Extract the [x, y] coordinate from the center of the cell holding the provided text.  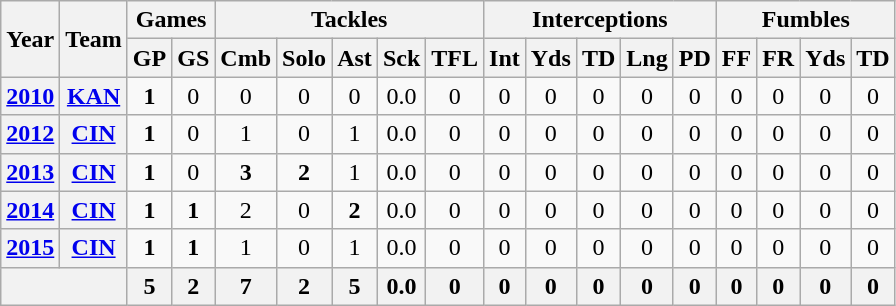
Ast [355, 58]
2012 [30, 134]
TFL [455, 58]
KAN [94, 96]
Year [30, 39]
2010 [30, 96]
Games [170, 20]
2013 [30, 172]
GP [149, 58]
Lng [647, 58]
Solo [304, 58]
2014 [30, 210]
2015 [30, 248]
Int [505, 58]
FR [778, 58]
7 [246, 286]
3 [246, 172]
Fumbles [806, 20]
GS [194, 58]
FF [736, 58]
Cmb [246, 58]
Sck [401, 58]
Interceptions [600, 20]
PD [694, 58]
Team [94, 39]
Tackles [350, 20]
